Capture the cell that displays the provided text and extract its [x, y] central coordinate. 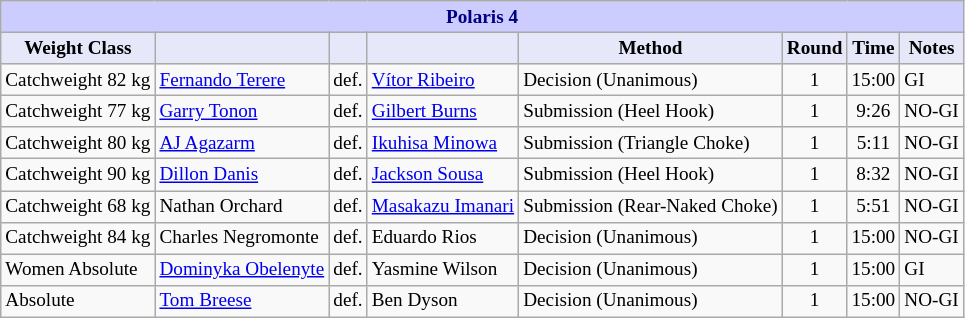
Method [651, 48]
Catchweight 68 kg [78, 206]
Submission (Triangle Choke) [651, 143]
Women Absolute [78, 270]
Notes [932, 48]
Gilbert Burns [442, 111]
5:51 [874, 206]
Weight Class [78, 48]
Masakazu Imanari [442, 206]
Jackson Sousa [442, 175]
AJ Agazarm [242, 143]
Catchweight 82 kg [78, 80]
9:26 [874, 111]
Ben Dyson [442, 301]
Dillon Danis [242, 175]
Catchweight 77 kg [78, 111]
Tom Breese [242, 301]
Absolute [78, 301]
Ikuhisa Minowa [442, 143]
5:11 [874, 143]
Vítor Ribeiro [442, 80]
Catchweight 80 kg [78, 143]
Charles Negromonte [242, 238]
Yasmine Wilson [442, 270]
Time [874, 48]
Catchweight 90 kg [78, 175]
Eduardo Rios [442, 238]
Catchweight 84 kg [78, 238]
Fernando Terere [242, 80]
Nathan Orchard [242, 206]
Round [814, 48]
Dominyka Obelenyte [242, 270]
Garry Tonon [242, 111]
8:32 [874, 175]
Submission (Rear-Naked Choke) [651, 206]
Polaris 4 [482, 17]
